Pinpoint the cell where the given text exists, returning its (x, y) midpoint coordinate. 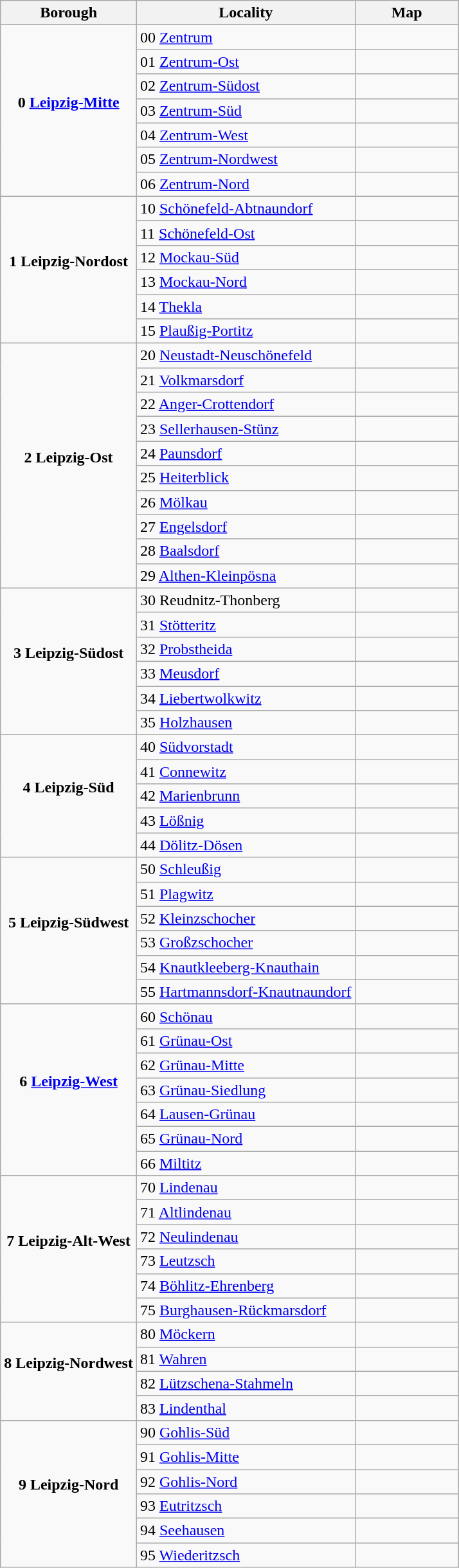
04 Zentrum-West (246, 135)
7 Leipzig-Alt-West (69, 1249)
28 Baalsdorf (246, 551)
42 Marienbrunn (246, 796)
82 Lützschena-Stahmeln (246, 1383)
33 Meusdorf (246, 673)
61 Grünau-Ost (246, 1041)
23 Sellerhausen-Stünz (246, 429)
03 Zentrum-Süd (246, 111)
14 Thekla (246, 307)
32 Probstheida (246, 649)
6 Leipzig-West (69, 1089)
01 Zentrum-Ost (246, 62)
63 Grünau-Siedlung (246, 1090)
54 Knautkleeberg-Knauthain (246, 967)
52 Kleinzschocher (246, 918)
73 Leutzsch (246, 1261)
12 Mockau-Süd (246, 257)
92 Gohlis-Nord (246, 1481)
9 Leipzig-Nord (69, 1493)
15 Plaußig-Portitz (246, 331)
95 Wiederitzsch (246, 1555)
10 Schönefeld-Abtnaundorf (246, 208)
06 Zentrum-Nord (246, 184)
22 Anger-Crottendorf (246, 405)
81 Wahren (246, 1359)
60 Schönau (246, 1016)
44 Dölitz-Dösen (246, 845)
Borough (69, 13)
27 Engelsdorf (246, 527)
65 Grünau-Nord (246, 1139)
94 Seehausen (246, 1531)
20 Neustadt-Neuschönefeld (246, 356)
4 Leipzig-Süd (69, 796)
75 Burghausen-Rückmarsdorf (246, 1310)
80 Möckern (246, 1335)
70 Lindenau (246, 1188)
43 Lößnig (246, 821)
72 Neulindenau (246, 1237)
05 Zentrum-Nordwest (246, 160)
74 Böhlitz-Ehrenberg (246, 1286)
34 Liebertwolkwitz (246, 698)
53 Großzschocher (246, 943)
40 Südvorstadt (246, 747)
35 Holzhausen (246, 723)
3 Leipzig-Südost (69, 661)
31 Stötteritz (246, 624)
29 Althen-Kleinpösna (246, 576)
55 Hartmannsdorf-Knautnaundorf (246, 992)
83 Lindenthal (246, 1408)
13 Mockau-Nord (246, 282)
26 Mölkau (246, 502)
Locality (246, 13)
64 Lausen-Grünau (246, 1115)
Map (406, 13)
1 Leipzig-Nordost (69, 269)
5 Leipzig-Südwest (69, 931)
8 Leipzig-Nordwest (69, 1371)
93 Eutritzsch (246, 1506)
41 Connewitz (246, 772)
51 Plagwitz (246, 894)
50 Schleußig (246, 870)
24 Paunsdorf (246, 453)
90 Gohlis-Süd (246, 1432)
02 Zentrum-Südost (246, 86)
30 Reudnitz-Thonberg (246, 600)
00 Zentrum (246, 37)
71 Altlindenau (246, 1212)
91 Gohlis-Mitte (246, 1457)
66 Miltitz (246, 1163)
25 Heiterblick (246, 478)
21 Volkmarsdorf (246, 380)
62 Grünau-Mitte (246, 1065)
2 Leipzig-Ost (69, 466)
0 Leipzig-Mitte (69, 111)
11 Schönefeld-Ost (246, 233)
